Detect which cell encompasses the target text, then output its (x, y) center coordinate. 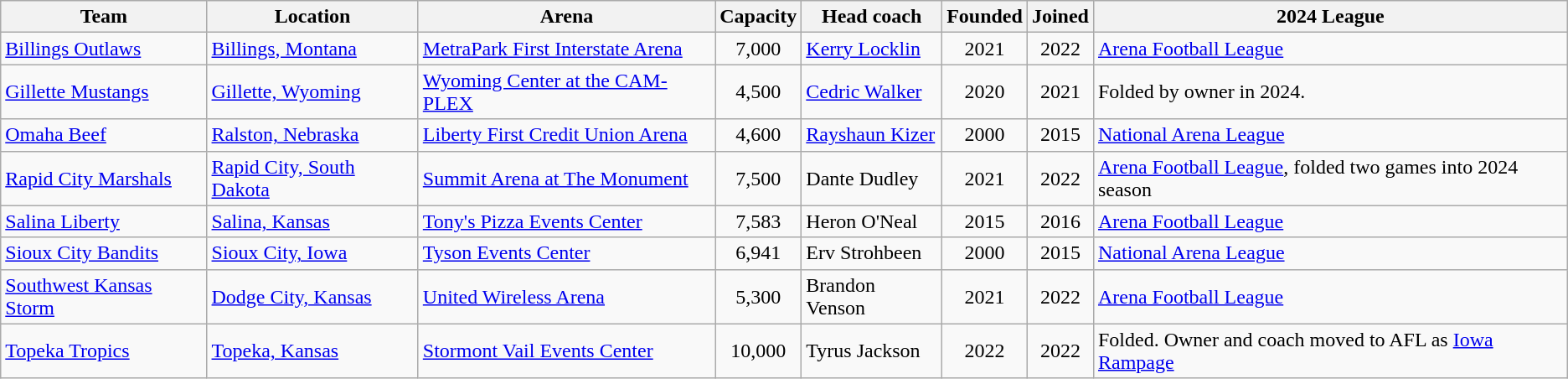
4,600 (759, 135)
Cedric Walker (872, 92)
Erv Strohbeen (872, 253)
Topeka, Kansas (312, 350)
Gillette, Wyoming (312, 92)
United Wireless Arena (566, 297)
Dante Dudley (872, 178)
Capacity (759, 17)
Gillette Mustangs (104, 92)
Rapid City, South Dakota (312, 178)
Location (312, 17)
Brandon Venson (872, 297)
Tony's Pizza Events Center (566, 221)
Salina Liberty (104, 221)
Billings Outlaws (104, 49)
Liberty First Credit Union Arena (566, 135)
Sioux City Bandits (104, 253)
Tyrus Jackson (872, 350)
Billings, Montana (312, 49)
Joined (1060, 17)
Omaha Beef (104, 135)
Arena (566, 17)
Tyson Events Center (566, 253)
Topeka Tropics (104, 350)
5,300 (759, 297)
Ralston, Nebraska (312, 135)
Rayshaun Kizer (872, 135)
Kerry Locklin (872, 49)
Team (104, 17)
2016 (1060, 221)
2020 (985, 92)
Stormont Vail Events Center (566, 350)
2024 League (1330, 17)
10,000 (759, 350)
Salina, Kansas (312, 221)
Folded by owner in 2024. (1330, 92)
Heron O'Neal (872, 221)
Sioux City, Iowa (312, 253)
7,583 (759, 221)
MetraPark First Interstate Arena (566, 49)
Wyoming Center at the CAM-PLEX (566, 92)
7,500 (759, 178)
Founded (985, 17)
Arena Football League, folded two games into 2024 season (1330, 178)
Rapid City Marshals (104, 178)
Dodge City, Kansas (312, 297)
6,941 (759, 253)
Head coach (872, 17)
Southwest Kansas Storm (104, 297)
4,500 (759, 92)
7,000 (759, 49)
Folded. Owner and coach moved to AFL as Iowa Rampage (1330, 350)
Summit Arena at The Monument (566, 178)
